Provide the [X, Y] coordinate of the cell's center where the given text is located.  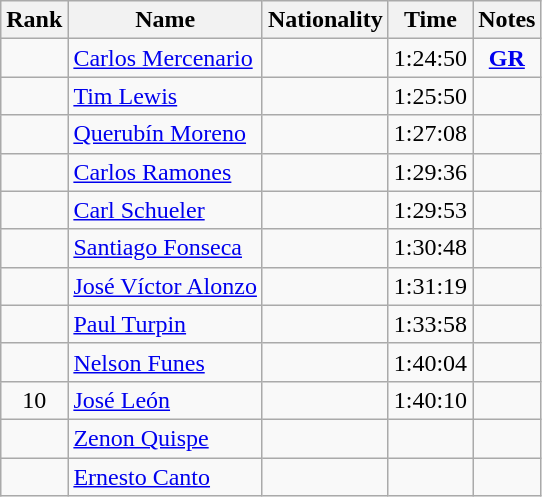
1:40:10 [430, 400]
Time [430, 20]
1:29:53 [430, 210]
1:40:04 [430, 362]
Carlos Ramones [166, 172]
GR [507, 58]
1:24:50 [430, 58]
1:29:36 [430, 172]
Ernesto Canto [166, 477]
10 [34, 400]
José Víctor Alonzo [166, 286]
Querubín Moreno [166, 134]
Tim Lewis [166, 96]
Notes [507, 20]
1:33:58 [430, 324]
1:31:19 [430, 286]
Santiago Fonseca [166, 248]
Name [166, 20]
Zenon Quispe [166, 438]
1:27:08 [430, 134]
Nelson Funes [166, 362]
Nationality [325, 20]
1:25:50 [430, 96]
Rank [34, 20]
1:30:48 [430, 248]
Carl Schueler [166, 210]
José León [166, 400]
Paul Turpin [166, 324]
Carlos Mercenario [166, 58]
